Return [x, y] of the center of cell containing provided text 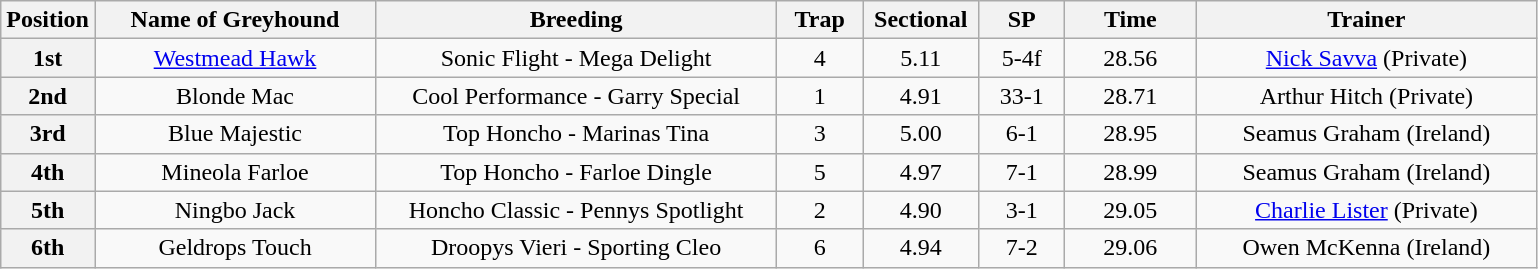
28.99 [1130, 172]
Arthur Hitch (Private) [1366, 96]
6 [820, 248]
Name of Greyhound [234, 20]
Cool Performance - Garry Special [576, 96]
3 [820, 134]
5.11 [921, 58]
4.91 [921, 96]
Honcho Classic - Pennys Spotlight [576, 210]
2 [820, 210]
Trap [820, 20]
Owen McKenna (Ireland) [1366, 248]
1st [48, 58]
Ningbo Jack [234, 210]
3rd [48, 134]
Sectional [921, 20]
4 [820, 58]
Position [48, 20]
SP [1022, 20]
Breeding [576, 20]
Time [1130, 20]
Top Honcho - Farloe Dingle [576, 172]
7-2 [1022, 248]
5-4f [1022, 58]
Geldrops Touch [234, 248]
Blonde Mac [234, 96]
Charlie Lister (Private) [1366, 210]
5 [820, 172]
Mineola Farloe [234, 172]
Blue Majestic [234, 134]
33-1 [1022, 96]
Trainer [1366, 20]
6th [48, 248]
29.06 [1130, 248]
5th [48, 210]
4.97 [921, 172]
Droopys Vieri - Sporting Cleo [576, 248]
28.71 [1130, 96]
28.56 [1130, 58]
28.95 [1130, 134]
4.90 [921, 210]
3-1 [1022, 210]
4th [48, 172]
6-1 [1022, 134]
Nick Savva (Private) [1366, 58]
29.05 [1130, 210]
5.00 [921, 134]
1 [820, 96]
Sonic Flight - Mega Delight [576, 58]
Westmead Hawk [234, 58]
2nd [48, 96]
4.94 [921, 248]
Top Honcho - Marinas Tina [576, 134]
7-1 [1022, 172]
